Pinpoint the cell where the given text exists, returning its [X, Y] midpoint coordinate. 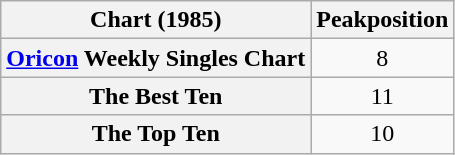
Chart (1985) [156, 20]
The Top Ten [156, 134]
Peakposition [382, 20]
The Best Ten [156, 96]
8 [382, 58]
11 [382, 96]
Oricon Weekly Singles Chart [156, 58]
10 [382, 134]
